Determine the [X, Y] coordinate at the center of the cell enclosing the given text.  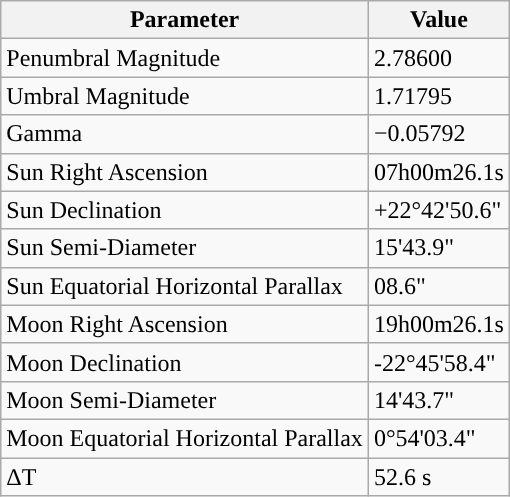
52.6 s [438, 477]
07h00m26.1s [438, 172]
1.71795 [438, 96]
2.78600 [438, 58]
14'43.7" [438, 400]
08.6" [438, 286]
-22°45'58.4" [438, 362]
Sun Semi-Diameter [185, 248]
Moon Declination [185, 362]
Parameter [185, 20]
Gamma [185, 134]
Sun Equatorial Horizontal Parallax [185, 286]
Penumbral Magnitude [185, 58]
Moon Equatorial Horizontal Parallax [185, 438]
Umbral Magnitude [185, 96]
Moon Semi-Diameter [185, 400]
19h00m26.1s [438, 324]
ΔT [185, 477]
Value [438, 20]
Sun Right Ascension [185, 172]
15'43.9" [438, 248]
Moon Right Ascension [185, 324]
−0.05792 [438, 134]
0°54'03.4" [438, 438]
+22°42'50.6" [438, 210]
Sun Declination [185, 210]
